For the text-containing cell, return its midpoint in [x, y] coordinate format. 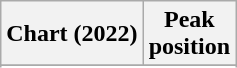
Peakposition [189, 34]
Chart (2022) [72, 34]
